Pinpoint the cell where the given text exists, returning its (X, Y) midpoint coordinate. 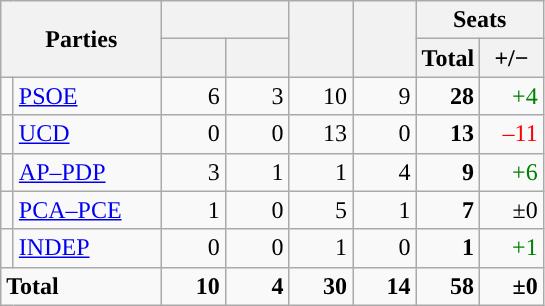
+6 (512, 172)
5 (321, 210)
+/− (512, 58)
–11 (512, 134)
UCD (87, 134)
14 (384, 286)
Parties (82, 39)
Seats (480, 20)
+4 (512, 96)
PSOE (87, 96)
28 (448, 96)
7 (448, 210)
INDEP (87, 248)
PCA–PCE (87, 210)
+1 (512, 248)
30 (321, 286)
58 (448, 286)
AP–PDP (87, 172)
6 (194, 96)
